Search for the cell housing the specified text and yield its [X, Y] center coordinate. 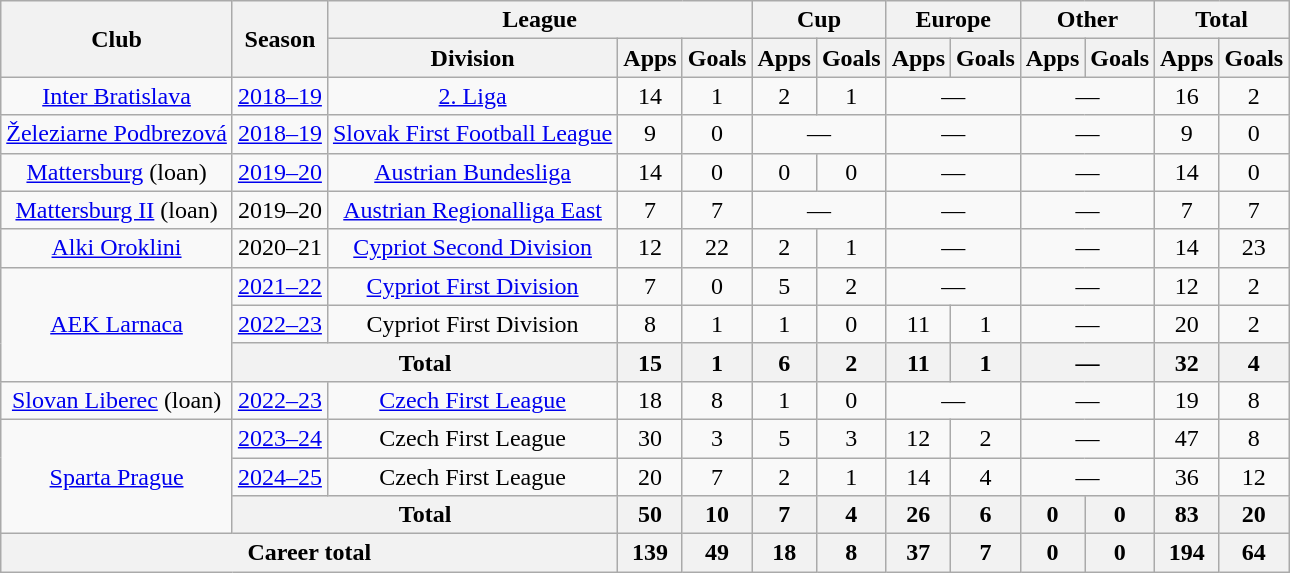
2020–21 [280, 248]
Inter Bratislava [117, 96]
Železiarne Podbrezová [117, 134]
2. Liga [472, 96]
Europe [953, 20]
22 [717, 248]
36 [1187, 477]
Slovan Liberec (loan) [117, 400]
2024–25 [280, 477]
Other [1087, 20]
Cup [819, 20]
Division [472, 58]
30 [650, 438]
Austrian Regionalliga East [472, 210]
50 [650, 515]
64 [1254, 553]
16 [1187, 96]
2023–24 [280, 438]
Mattersburg II (loan) [117, 210]
League [540, 20]
Club [117, 39]
49 [717, 553]
2021–22 [280, 286]
Slovak First Football League [472, 134]
Season [280, 39]
47 [1187, 438]
23 [1254, 248]
Alki Oroklini [117, 248]
83 [1187, 515]
19 [1187, 400]
Austrian Bundesliga [472, 172]
Career total [310, 553]
37 [918, 553]
AEK Larnaca [117, 324]
Sparta Prague [117, 476]
194 [1187, 553]
15 [650, 362]
139 [650, 553]
32 [1187, 362]
26 [918, 515]
Cypriot Second Division [472, 248]
Mattersburg (loan) [117, 172]
10 [717, 515]
